For the text-containing cell, return its midpoint in [X, Y] coordinate format. 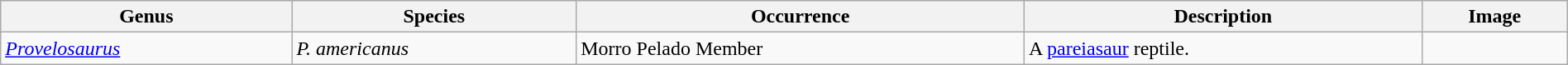
Morro Pelado Member [801, 48]
P. americanus [434, 48]
Provelosaurus [146, 48]
Occurrence [801, 17]
Genus [146, 17]
Description [1224, 17]
Species [434, 17]
Image [1494, 17]
A pareiasaur reptile. [1224, 48]
